For the text-containing cell, return its midpoint in (X, Y) coordinate format. 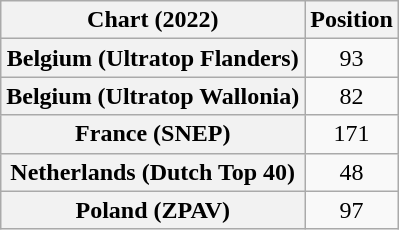
171 (352, 134)
93 (352, 58)
82 (352, 96)
Position (352, 20)
97 (352, 210)
48 (352, 172)
Netherlands (Dutch Top 40) (153, 172)
Poland (ZPAV) (153, 210)
France (SNEP) (153, 134)
Belgium (Ultratop Wallonia) (153, 96)
Chart (2022) (153, 20)
Belgium (Ultratop Flanders) (153, 58)
